Find where the given text appears and provide that cell's center as (x, y) coordinate. 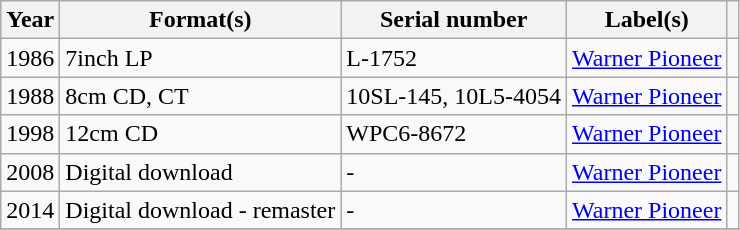
2008 (30, 172)
Label(s) (647, 20)
Digital download (200, 172)
7inch LP (200, 58)
Format(s) (200, 20)
2014 (30, 210)
L-1752 (454, 58)
1986 (30, 58)
Digital download - remaster (200, 210)
1998 (30, 134)
8cm CD, CT (200, 96)
Year (30, 20)
Serial number (454, 20)
10SL-145, 10L5-4054 (454, 96)
12cm CD (200, 134)
1988 (30, 96)
WPC6-8672 (454, 134)
